Return the (X, Y) coordinate for the center point of the cell that contains the specified text.  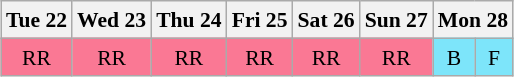
Tue 22 (36, 20)
Mon 28 (473, 20)
B (454, 56)
Fri 25 (260, 20)
Sat 26 (326, 20)
Sun 27 (396, 20)
Wed 23 (112, 20)
Thu 24 (189, 20)
F (494, 56)
